Return (X, Y) of the center of cell containing provided text 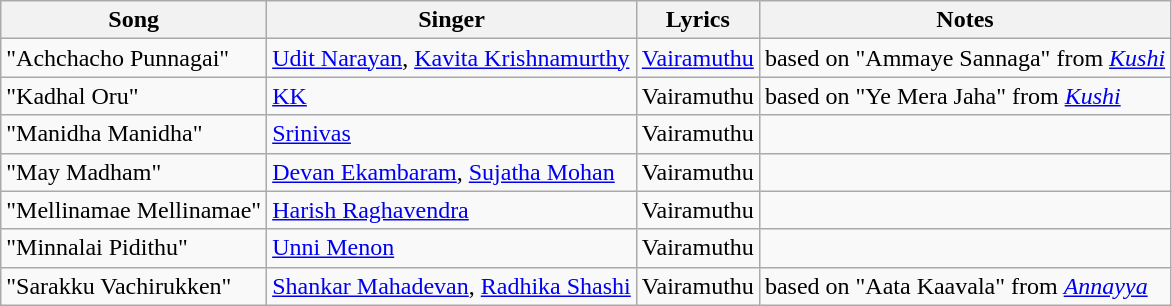
Srinivas (452, 134)
Unni Menon (452, 248)
"Sarakku Vachirukken" (134, 286)
"May Madham" (134, 172)
Harish Raghavendra (452, 210)
based on "Ammaye Sannaga" from Kushi (964, 58)
based on "Aata Kaavala" from Annayya (964, 286)
"Minnalai Pidithu" (134, 248)
Lyrics (698, 20)
Singer (452, 20)
Shankar Mahadevan, Radhika Shashi (452, 286)
"Mellinamae Mellinamae" (134, 210)
Devan Ekambaram, Sujatha Mohan (452, 172)
"Achchacho Punnagai" (134, 58)
based on "Ye Mera Jaha" from Kushi (964, 96)
Notes (964, 20)
Song (134, 20)
"Manidha Manidha" (134, 134)
Udit Narayan, Kavita Krishnamurthy (452, 58)
"Kadhal Oru" (134, 96)
KK (452, 96)
